Scan for the cell matching the given text and deliver its [X, Y] coordinate at center. 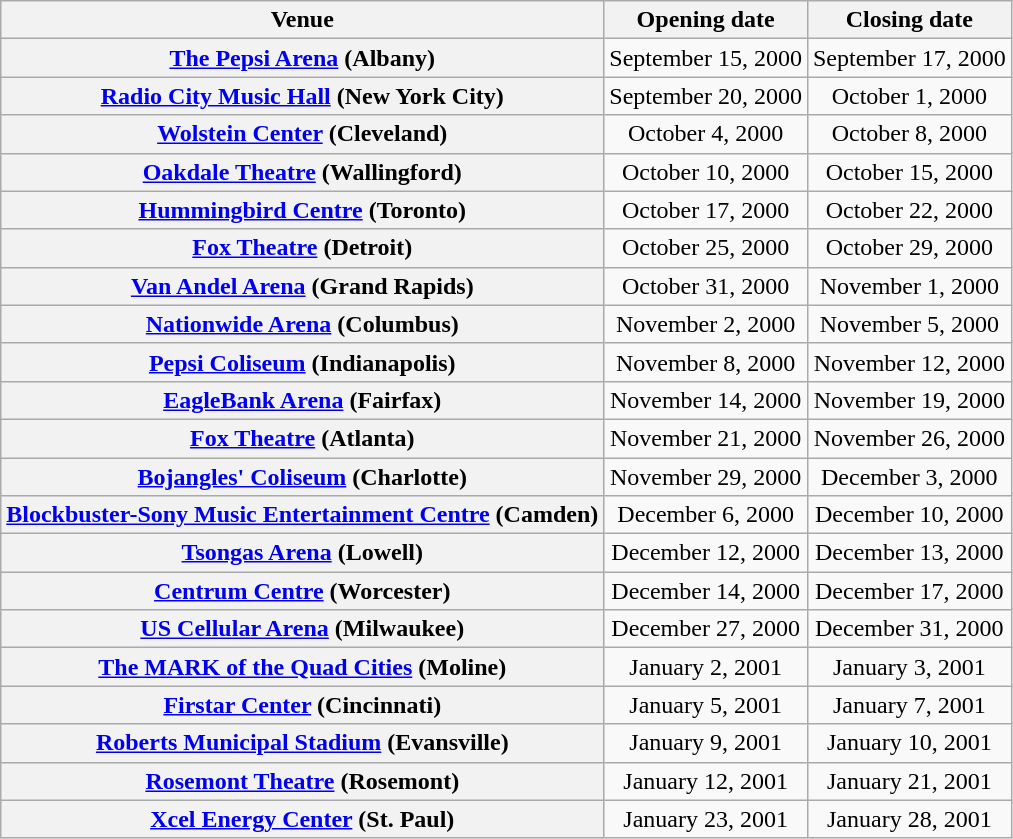
December 31, 2000 [909, 629]
December 13, 2000 [909, 553]
December 3, 2000 [909, 477]
January 7, 2001 [909, 705]
The MARK of the Quad Cities (Moline) [302, 667]
October 8, 2000 [909, 134]
November 1, 2000 [909, 286]
January 2, 2001 [706, 667]
January 5, 2001 [706, 705]
US Cellular Arena (Milwaukee) [302, 629]
January 12, 2001 [706, 781]
October 15, 2000 [909, 172]
The Pepsi Arena (Albany) [302, 58]
October 17, 2000 [706, 210]
November 2, 2000 [706, 324]
January 9, 2001 [706, 743]
Radio City Music Hall (New York City) [302, 96]
Roberts Municipal Stadium (Evansville) [302, 743]
EagleBank Arena (Fairfax) [302, 400]
December 6, 2000 [706, 515]
September 17, 2000 [909, 58]
Nationwide Arena (Columbus) [302, 324]
October 22, 2000 [909, 210]
November 12, 2000 [909, 362]
October 25, 2000 [706, 248]
November 19, 2000 [909, 400]
Hummingbird Centre (Toronto) [302, 210]
January 10, 2001 [909, 743]
September 20, 2000 [706, 96]
Rosemont Theatre (Rosemont) [302, 781]
January 21, 2001 [909, 781]
December 17, 2000 [909, 591]
December 12, 2000 [706, 553]
October 31, 2000 [706, 286]
Opening date [706, 20]
Closing date [909, 20]
December 14, 2000 [706, 591]
Fox Theatre (Atlanta) [302, 438]
Xcel Energy Center (St. Paul) [302, 819]
December 27, 2000 [706, 629]
Pepsi Coliseum (Indianapolis) [302, 362]
January 23, 2001 [706, 819]
November 14, 2000 [706, 400]
November 8, 2000 [706, 362]
November 21, 2000 [706, 438]
November 5, 2000 [909, 324]
November 26, 2000 [909, 438]
November 29, 2000 [706, 477]
September 15, 2000 [706, 58]
Venue [302, 20]
October 4, 2000 [706, 134]
December 10, 2000 [909, 515]
Bojangles' Coliseum (Charlotte) [302, 477]
Tsongas Arena (Lowell) [302, 553]
January 3, 2001 [909, 667]
Fox Theatre (Detroit) [302, 248]
Blockbuster-Sony Music Entertainment Centre (Camden) [302, 515]
October 1, 2000 [909, 96]
Wolstein Center (Cleveland) [302, 134]
October 29, 2000 [909, 248]
Oakdale Theatre (Wallingford) [302, 172]
October 10, 2000 [706, 172]
Van Andel Arena (Grand Rapids) [302, 286]
Firstar Center (Cincinnati) [302, 705]
January 28, 2001 [909, 819]
Centrum Centre (Worcester) [302, 591]
